Search for the cell housing the specified text and yield its [X, Y] center coordinate. 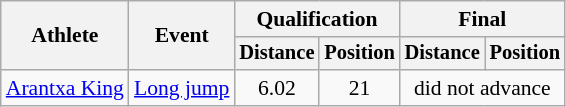
Final [482, 19]
did not advance [482, 88]
6.02 [276, 88]
Qualification [316, 19]
21 [359, 88]
Arantxa King [65, 88]
Long jump [182, 88]
Athlete [65, 36]
Event [182, 36]
